Provide the (x, y) coordinate of the cell's center where the given text is located.  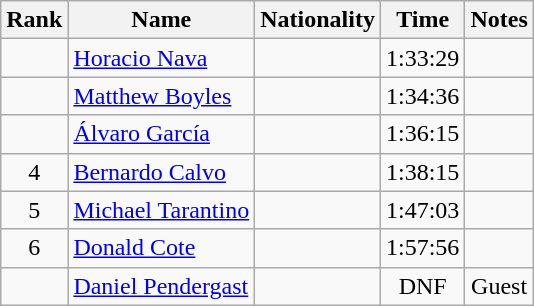
1:33:29 (422, 58)
1:57:56 (422, 248)
4 (34, 172)
1:36:15 (422, 134)
Guest (499, 286)
DNF (422, 286)
Matthew Boyles (162, 96)
Nationality (318, 20)
Notes (499, 20)
Rank (34, 20)
Álvaro García (162, 134)
1:34:36 (422, 96)
Donald Cote (162, 248)
6 (34, 248)
Name (162, 20)
1:47:03 (422, 210)
Time (422, 20)
5 (34, 210)
1:38:15 (422, 172)
Daniel Pendergast (162, 286)
Bernardo Calvo (162, 172)
Michael Tarantino (162, 210)
Horacio Nava (162, 58)
